Return (X, Y) of the center of cell containing provided text 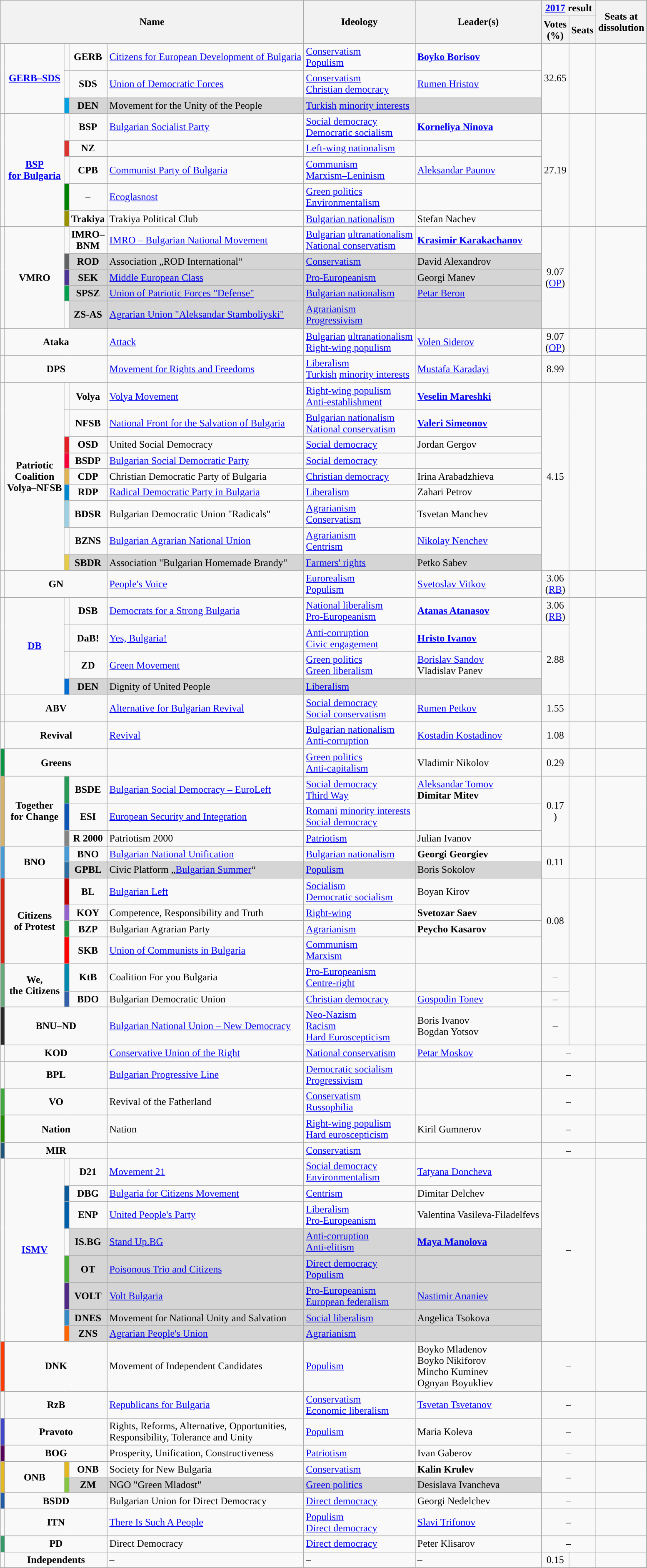
Bulgarian Agrarian Party (205, 929)
Nastimir Ananiev (478, 1296)
1.55 (555, 709)
D21 (88, 1172)
BOG (56, 1453)
Jordan Gergov (478, 445)
Movement for Rights and Freedoms (205, 369)
Gospodin Tonev (478, 999)
Maya Manolova (478, 1242)
MIR (56, 1150)
Boyko MladenovBoyko NikiforovMincho KuminevOgnyan Boyukliev (478, 1366)
ESI (88, 817)
Right-wing populismAnti-establishment (360, 396)
BL (88, 891)
Name (152, 22)
Anti-corruptionAnti-elitism (360, 1242)
1.08 (555, 735)
KOY (88, 913)
Leader(s) (478, 22)
GERB (88, 57)
Bulgarian Democratic Union "Radicals" (205, 513)
Democrats for a Strong Bulgaria (205, 611)
Nikolay Nenchev (478, 541)
Bulgarian Social Democratic Party (205, 461)
Seats atdissolution (621, 22)
BDO (88, 999)
Ideology (360, 22)
NZ (88, 148)
VMRO (35, 277)
Patriotism 2000 (205, 838)
Stefan Nachev (478, 218)
4.15 (555, 477)
Ataka (56, 342)
Ecoglasnost (205, 197)
Prosperity, Unification, Constructiveness (205, 1453)
Petar Beron (478, 293)
SKB (88, 950)
8.99 (555, 369)
Svetozar Saev (478, 913)
Green Movement (205, 665)
Angelica Tsokova (478, 1318)
ROD (88, 261)
GN (56, 584)
Coalition For you Bulgaria (205, 977)
National liberalismPro-Europeanism (360, 611)
Krasimir Karakachanov (478, 240)
Pro-Europeanism (360, 277)
Bulgarian Social Democracy – EuroLeft (205, 789)
Bulgarian Socialist Party (205, 127)
Stand Up.BG (205, 1242)
Bulgarian Progressive Line (205, 1075)
ABV (56, 709)
Together for Change (35, 811)
Agrarian Union "Aleksandar Stamboliyski" (205, 315)
Right-wing populismHard euroscepticism (360, 1129)
SEK (88, 277)
Borislav SandovVladislav Panev (478, 665)
Georgi Manev (478, 277)
Competence, Responsibility and Truth (205, 913)
National conservatism (360, 1053)
R 2000 (88, 838)
CPB (88, 170)
RDP (88, 492)
AgrarianismProgressivism (360, 315)
Votes(%) (555, 30)
VO (56, 1102)
0.29 (555, 763)
Green politicsEnvironmentalism (360, 197)
Revival of the Fatherland (205, 1102)
Greens (56, 763)
Union of Communists in Bulgaria (205, 950)
Social liberalism (360, 1318)
Boyan Kirov (478, 891)
Anti-corruptionCivic engagement (360, 638)
Kiril Gumnerov (478, 1129)
Tatyana Doncheva (478, 1172)
Social democracyThird Way (360, 789)
OSD (88, 445)
Peycho Kasarov (478, 929)
United People's Party (205, 1215)
DBG (88, 1193)
ISMV (35, 1250)
Association "Bulgarian Homemade Brandy" (205, 562)
United Social Democracy (205, 445)
DaB! (88, 638)
Bulgarian National Union – New Democracy (205, 1026)
Bulgarian nationalismNational conservatism (360, 423)
32.65 (555, 78)
Direct democracyPopulism (360, 1269)
KOD (56, 1053)
ITN (56, 1522)
Republicans for Bulgaria (205, 1405)
Valentina Vasileva-Filadelfevs (478, 1215)
BSPfor Bulgaria (35, 170)
Bulgarian National Unification (205, 854)
Julian Ivanov (478, 838)
Bulgarian Union for Direct Democracy (205, 1501)
Tsvetan Tsvetanov (478, 1405)
Desislava Ivancheva (478, 1485)
Pravoto (56, 1432)
PopulismDirect democracy (360, 1522)
BSP (88, 127)
Rumen Hristov (478, 84)
Radical Democratic Party in Bulgaria (205, 492)
Zahari Petrov (478, 492)
Rights, Reforms, Alternative, Opportunities, Responsibility, Tolerance and Unity (205, 1432)
We,the Citizens (35, 985)
Pro-EuropeanismCentre-right (360, 977)
PatrioticCoalitionVolya–NFSB (35, 477)
Citizens of Protest (35, 921)
Bulgaria for Citizens Movement (205, 1193)
Rumen Petkov (478, 709)
SBDR (88, 562)
Green politicsGreen liberalism (360, 665)
Christian Democratic Party of Bulgaria (205, 476)
CommunismMarxism (360, 950)
Pro-EuropeanismEuropean federalism (360, 1296)
SDS (88, 84)
PD (56, 1544)
Tsvetan Manchev (478, 513)
European Security and Integration (205, 817)
ConservatismChristian democracy (360, 84)
Agrarian People's Union (205, 1333)
Irina Arabadzhieva (478, 476)
Seats (582, 30)
ENP (88, 1215)
Union of Democratic Forces (205, 84)
Social democracySocial conservatism (360, 709)
GERB–SDS (35, 78)
Dignity of United People (205, 687)
DSB (88, 611)
Civic Platform „Bulgarian Summer“ (205, 870)
RzB (56, 1405)
Social democracyEnvironmentalism (360, 1172)
Maria Koleva (478, 1432)
CommunismMarxism–Leninism (360, 170)
Romani minority interestsSocial democracy (360, 817)
AgrarianismCentrism (360, 541)
Conservative Union of the Right (205, 1053)
Slavi Trifonov (478, 1522)
ZD (88, 665)
ConservatismEconomic liberalism (360, 1405)
DPS (56, 369)
KtB (88, 977)
Boyko Borisov (478, 57)
IMRO–BNM (88, 240)
Svetoslav Vitkov (478, 584)
BZNS (88, 541)
Movement for National Unity and Salvation (205, 1318)
Centrism (360, 1193)
Volya (88, 396)
ZM (88, 1485)
Georgi Nedelchev (478, 1501)
Association „ROD International“ (205, 261)
Volt Bulgaria (205, 1296)
LiberalismTurkish minority interests (360, 369)
BNU–ND (56, 1026)
ZNS (88, 1333)
ZS-AS (88, 315)
27.19 (555, 170)
2.88 (555, 659)
Ivan Gaberov (478, 1453)
People's Voice (205, 584)
ConservatismPopulism (360, 57)
0.11 (555, 862)
Bulgarian ultranationalismRight-wing populism (360, 342)
DNK (56, 1366)
Dimitar Delchev (478, 1193)
LiberalismPro-Europeanism (360, 1215)
Atanas Atanasov (478, 611)
Korneliya Ninova (478, 127)
Bulgarian Agrarian National Union (205, 541)
Attack (205, 342)
Neo-NazismRacismHard Euroscepticism (360, 1026)
Poisonous Trio and Citizens (205, 1269)
DNES (88, 1318)
Valeri Simeonov (478, 423)
Independents (56, 1560)
2017 result (569, 8)
BSDE (88, 789)
Society for New Bulgaria (205, 1469)
ConservatismRussophilia (360, 1102)
DB (35, 646)
Petko Sabev (478, 562)
IMRO – Bulgarian National Movement (205, 240)
Communist Party of Bulgaria (205, 170)
Trakiya (88, 218)
BSDD (56, 1501)
VOLT (88, 1296)
Movement of Independent Candidates (205, 1366)
BSDP (88, 461)
Kostadin Kostadinov (478, 735)
Mustafa Karadayi (478, 369)
Middle European Class (205, 277)
CDP (88, 476)
Citizens for European Development of Bulgaria (205, 57)
Petar Moskov (478, 1053)
Georgi Georgiev (478, 854)
Peter Klisarov (478, 1544)
David Alexandrov (478, 261)
Union of Patriotic Forces "Defense" (205, 293)
Movement 21 (205, 1172)
0.08 (555, 921)
Social democracyDemocratic socialism (360, 127)
Left-wing nationalism (360, 148)
Boris IvanovBogdan Yotsov (478, 1026)
Bulgarian nationalismAnti-corruption (360, 735)
Trakiya Political Club (205, 218)
Veselin Mareshki (478, 396)
NFSB (88, 423)
Bulgarian Democratic Union (205, 999)
SPSZ (88, 293)
Bulgarian ultranationalismNational conservatism (360, 240)
0.17) (555, 811)
IS.BG (88, 1242)
Green politicsAnti-capitalism (360, 763)
National Front for the Salvation of Bulgaria (205, 423)
BZP (88, 929)
Kalin Krulev (478, 1469)
Farmers' rights (360, 562)
Hristo Ivanov (478, 638)
Right-wing (360, 913)
Aleksandar TomovDimitar Mitev (478, 789)
Volya Movement (205, 396)
BPL (56, 1075)
AgrarianismConservatism (360, 513)
SocialismDemocratic socialism (360, 891)
Alternative for Bulgarian Revival (205, 709)
NGO "Green Mladost" (205, 1485)
There Is Such A People (205, 1522)
Movement for the Unity of the People (205, 105)
GPBL (88, 870)
Yes, Bulgaria! (205, 638)
Democratic socialismProgressivism (360, 1075)
0.15 (555, 1560)
OT (88, 1269)
Vladimir Nikolov (478, 763)
Bulgarian Left (205, 891)
Aleksandar Paunov (478, 170)
BDSR (88, 513)
Direct Democracy (205, 1544)
Volen Siderov (478, 342)
Turkish minority interests (360, 105)
Eurorealism Populism (360, 584)
Boris Sokolov (478, 870)
Green politics (360, 1485)
